Extract the (x, y) coordinate from the center of the cell holding the provided text.  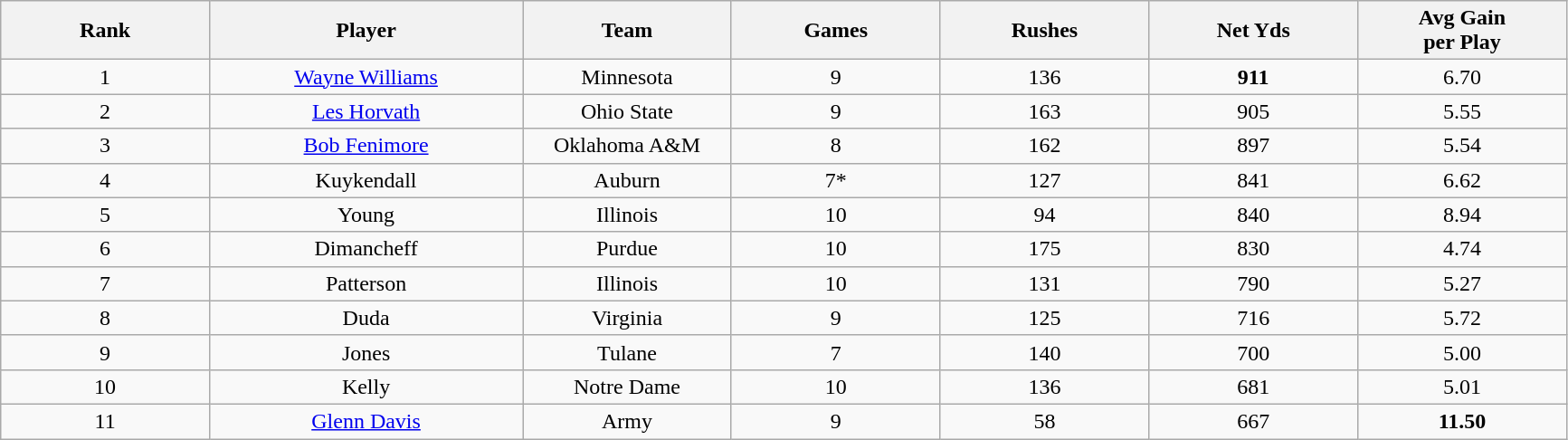
175 (1044, 249)
Glenn Davis (366, 421)
830 (1254, 249)
5.72 (1462, 318)
5.01 (1462, 387)
Games (836, 31)
11.50 (1462, 421)
700 (1254, 352)
840 (1254, 215)
Virginia (628, 318)
Duda (366, 318)
131 (1044, 283)
905 (1254, 111)
5.54 (1462, 146)
4 (105, 180)
Net Yds (1254, 31)
Young (366, 215)
Purdue (628, 249)
7* (836, 180)
Army (628, 421)
Wayne Williams (366, 77)
681 (1254, 387)
Rank (105, 31)
Jones (366, 352)
Kelly (366, 387)
6.70 (1462, 77)
Player (366, 31)
162 (1044, 146)
5.27 (1462, 283)
5.55 (1462, 111)
11 (105, 421)
Kuykendall (366, 180)
6 (105, 249)
Dimancheff (366, 249)
6.62 (1462, 180)
Team (628, 31)
3 (105, 146)
140 (1044, 352)
125 (1044, 318)
Patterson (366, 283)
Tulane (628, 352)
Avg Gainper Play (1462, 31)
1 (105, 77)
Minnesota (628, 77)
Les Horvath (366, 111)
790 (1254, 283)
94 (1044, 215)
716 (1254, 318)
127 (1044, 180)
8.94 (1462, 215)
Ohio State (628, 111)
Oklahoma A&M (628, 146)
Bob Fenimore (366, 146)
667 (1254, 421)
Notre Dame (628, 387)
5.00 (1462, 352)
Auburn (628, 180)
4.74 (1462, 249)
163 (1044, 111)
5 (105, 215)
841 (1254, 180)
2 (105, 111)
897 (1254, 146)
58 (1044, 421)
911 (1254, 77)
Rushes (1044, 31)
